Return (X, Y) of the center of cell containing provided text 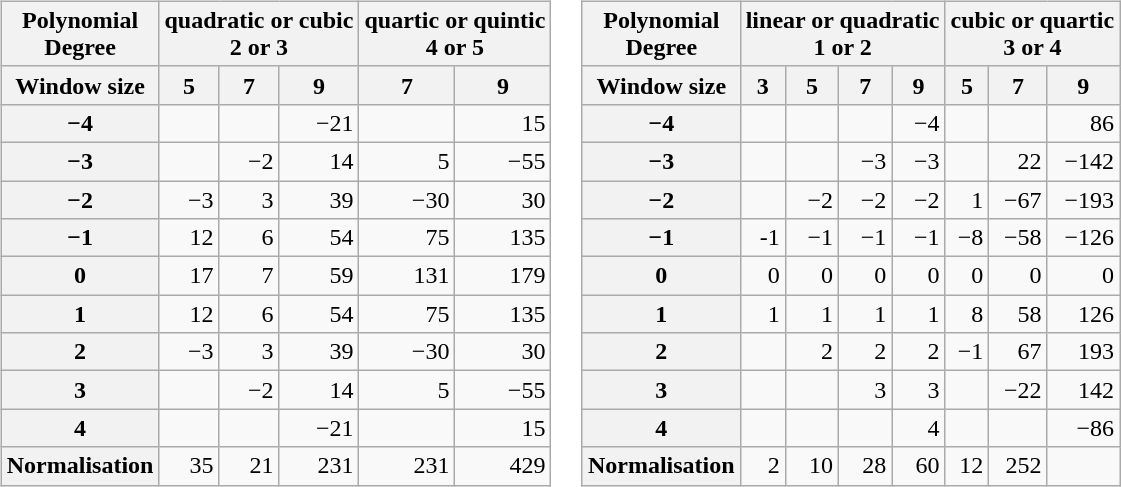
−126 (1084, 238)
−58 (1018, 238)
cubic or quartic3 or 4 (1032, 34)
−8 (967, 238)
67 (1018, 352)
−193 (1084, 199)
59 (319, 276)
86 (1084, 123)
131 (407, 276)
21 (249, 466)
−67 (1018, 199)
22 (1018, 161)
126 (1084, 314)
linear or quadratic 1 or 2 (842, 34)
-1 (762, 238)
60 (918, 466)
−86 (1084, 428)
179 (503, 276)
193 (1084, 352)
58 (1018, 314)
quartic or quintic4 or 5 (455, 34)
35 (189, 466)
−22 (1018, 390)
10 (812, 466)
quadratic or cubic2 or 3 (259, 34)
429 (503, 466)
28 (866, 466)
17 (189, 276)
−142 (1084, 161)
142 (1084, 390)
8 (967, 314)
252 (1018, 466)
